Return [x, y] of the center of cell containing provided text 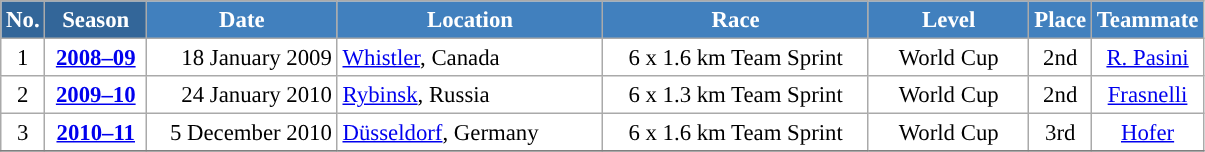
18 January 2009 [242, 58]
No. [23, 20]
Race [736, 20]
6 x 1.3 km Team Sprint [736, 95]
Rybinsk, Russia [470, 95]
Location [470, 20]
Düsseldorf, Germany [470, 133]
Frasnelli [1147, 95]
Level [948, 20]
2009–10 [96, 95]
2008–09 [96, 58]
3rd [1060, 133]
Teammate [1147, 20]
5 December 2010 [242, 133]
R. Pasini [1147, 58]
2010–11 [96, 133]
Date [242, 20]
3 [23, 133]
24 January 2010 [242, 95]
Season [96, 20]
Hofer [1147, 133]
Place [1060, 20]
2 [23, 95]
Whistler, Canada [470, 58]
1 [23, 58]
